Pinpoint the cell where the given text exists, returning its (x, y) midpoint coordinate. 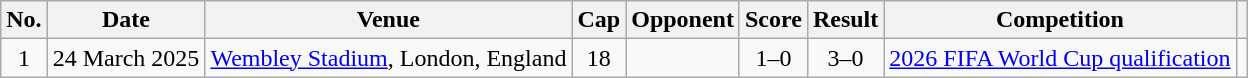
Venue (388, 20)
No. (24, 20)
Date (126, 20)
Opponent (683, 20)
Competition (1060, 20)
2026 FIFA World Cup qualification (1060, 58)
Wembley Stadium, London, England (388, 58)
1 (24, 58)
Cap (599, 20)
1–0 (773, 58)
Result (845, 20)
24 March 2025 (126, 58)
18 (599, 58)
3–0 (845, 58)
Score (773, 20)
